Identify which cell holds the provided text, then report its (x, y) central coordinate. 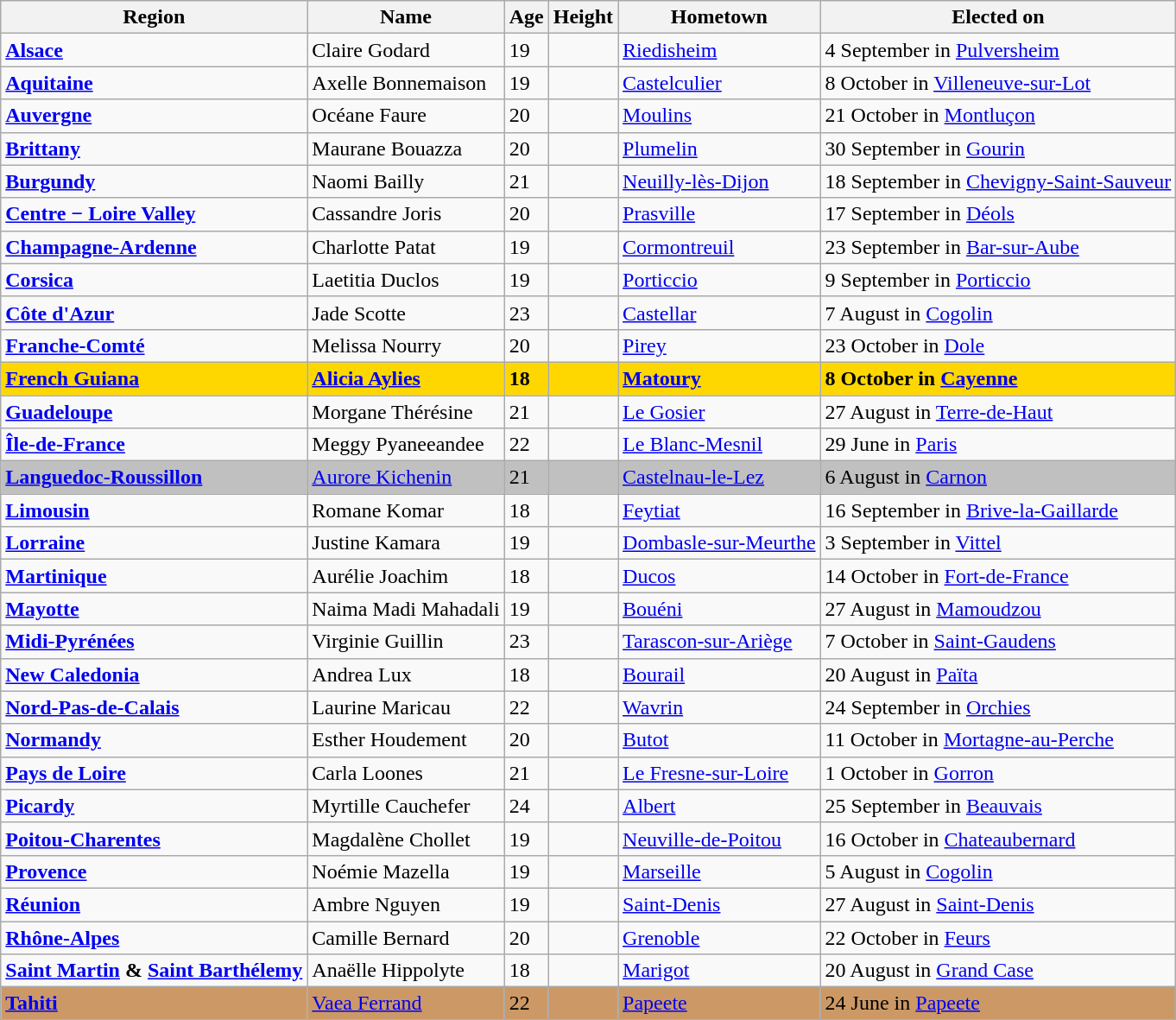
Vaea Ferrand (406, 1004)
Mayotte (154, 609)
Wavrin (720, 707)
Réunion (154, 904)
Grenoble (720, 937)
Castelculier (720, 83)
5 August in Cogolin (998, 871)
Elected on (998, 17)
Marigot (720, 971)
8 October in Cayenne (998, 378)
4 September in Pulversheim (998, 50)
Meggy Pyaneeandee (406, 445)
Aurore Kichenin (406, 478)
Neuville-de-Poitou (720, 839)
Plumelin (720, 149)
Aurélie Joachim (406, 576)
8 October in Villeneuve-sur-Lot (998, 83)
Melissa Nourry (406, 345)
Corsica (154, 280)
14 October in Fort-de-France (998, 576)
Tarascon-sur-Ariège (720, 642)
Myrtille Cauchefer (406, 806)
Champagne-Ardenne (154, 247)
Noémie Mazella (406, 871)
Picardy (154, 806)
29 June in Paris (998, 445)
Romane Komar (406, 510)
24 June in Papeete (998, 1004)
Île-de-France (154, 445)
Laetitia Duclos (406, 280)
Albert (720, 806)
16 September in Brive-la-Gaillarde (998, 510)
27 August in Mamoudzou (998, 609)
Côte d'Azur (154, 313)
Saint Martin & Saint Barthélemy (154, 971)
Bouéni (720, 609)
Brittany (154, 149)
Region (154, 17)
Limousin (154, 510)
Prasville (720, 214)
Naomi Bailly (406, 181)
1 October in Gorron (998, 773)
Jade Scotte (406, 313)
Ambre Nguyen (406, 904)
Anaëlle Hippolyte (406, 971)
Le Gosier (720, 412)
Justine Kamara (406, 543)
Ducos (720, 576)
27 August in Saint-Denis (998, 904)
Name (406, 17)
18 September in Chevigny-Saint-Sauveur (998, 181)
23 October in Dole (998, 345)
Centre − Loire Valley (154, 214)
23 September in Bar-sur-Aube (998, 247)
Poitou-Charentes (154, 839)
Matoury (720, 378)
Marseille (720, 871)
Pays de Loire (154, 773)
20 August in Grand Case (998, 971)
Océane Faure (406, 116)
Porticcio (720, 280)
Lorraine (154, 543)
New Caledonia (154, 675)
Cassandre Joris (406, 214)
Maurane Bouazza (406, 149)
Height (583, 17)
Rhône-Alpes (154, 937)
Midi-Pyrénées (154, 642)
Neuilly-lès-Dijon (720, 181)
Hometown (720, 17)
24 (527, 806)
Naima Madi Mahadali (406, 609)
22 October in Feurs (998, 937)
Le Fresne-sur-Loire (720, 773)
Virginie Guillin (406, 642)
7 August in Cogolin (998, 313)
Languedoc-Roussillon (154, 478)
Esther Houdement (406, 740)
Aquitaine (154, 83)
25 September in Beauvais (998, 806)
Normandy (154, 740)
French Guiana (154, 378)
Castellar (720, 313)
9 September in Porticcio (998, 280)
Laurine Maricau (406, 707)
11 October in Mortagne-au-Perche (998, 740)
Magdalène Chollet (406, 839)
Auvergne (154, 116)
Dombasle-sur-Meurthe (720, 543)
Saint-Denis (720, 904)
Guadeloupe (154, 412)
Moulins (720, 116)
3 September in Vittel (998, 543)
Burgundy (154, 181)
7 October in Saint-Gaudens (998, 642)
30 September in Gourin (998, 149)
Alicia Aylies (406, 378)
20 August in Païta (998, 675)
Franche-Comté (154, 345)
Axelle Bonnemaison (406, 83)
24 September in Orchies (998, 707)
Cormontreuil (720, 247)
Riedisheim (720, 50)
16 October in Chateaubernard (998, 839)
21 October in Montluçon (998, 116)
Nord-Pas-de-Calais (154, 707)
Andrea Lux (406, 675)
17 September in Déols (998, 214)
Age (527, 17)
Morgane Thérésine (406, 412)
Alsace (154, 50)
Bourail (720, 675)
Provence (154, 871)
Feytiat (720, 510)
6 August in Carnon (998, 478)
27 August in Terre-de-Haut (998, 412)
Charlotte Patat (406, 247)
Butot (720, 740)
Carla Loones (406, 773)
Tahiti (154, 1004)
Claire Godard (406, 50)
Castelnau-le-Lez (720, 478)
Martinique (154, 576)
Papeete (720, 1004)
Pirey (720, 345)
Camille Bernard (406, 937)
Le Blanc-Mesnil (720, 445)
